Search for the cell housing the specified text and yield its (x, y) center coordinate. 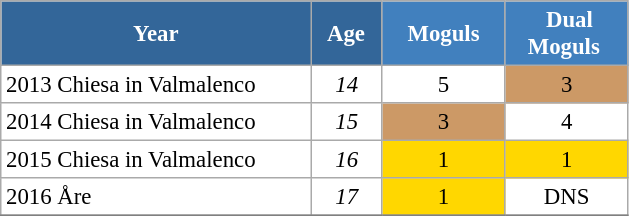
4 (566, 122)
Year (156, 34)
2016 Åre (156, 197)
Age (346, 34)
17 (346, 197)
DNS (566, 197)
15 (346, 122)
16 (346, 160)
2013 Chiesa in Valmalenco (156, 85)
Moguls (444, 34)
2015 Chiesa in Valmalenco (156, 160)
5 (444, 85)
14 (346, 85)
Dual Moguls (566, 34)
2014 Chiesa in Valmalenco (156, 122)
